From the cell containing the given text, extract its center point as [X, Y] coordinate. 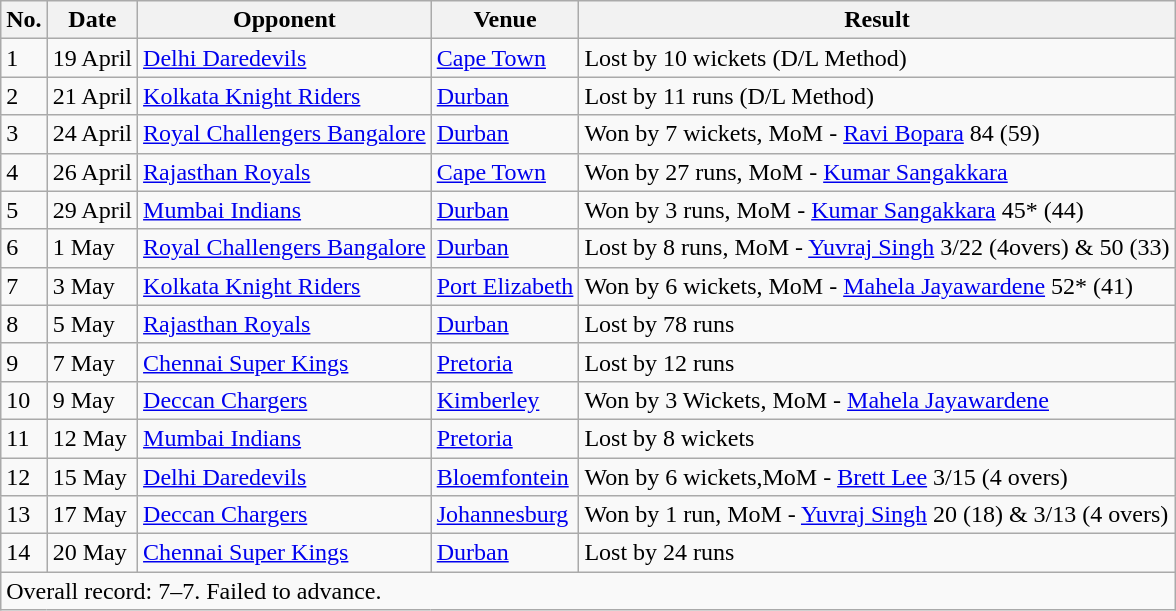
Won by 6 wickets,MoM - Brett Lee 3/15 (4 overs) [877, 477]
9 [24, 362]
Date [92, 20]
24 April [92, 134]
Lost by 11 runs (D/L Method) [877, 96]
Lost by 78 runs [877, 324]
5 May [92, 324]
Won by 3 runs, MoM - Kumar Sangakkara 45* (44) [877, 210]
3 [24, 134]
Won by 27 runs, MoM - Kumar Sangakkara [877, 172]
1 May [92, 248]
20 May [92, 553]
10 [24, 400]
15 May [92, 477]
Bloemfontein [505, 477]
7 May [92, 362]
29 April [92, 210]
Won by 3 Wickets, MoM - Mahela Jayawardene [877, 400]
13 [24, 515]
Lost by 12 runs [877, 362]
5 [24, 210]
Lost by 24 runs [877, 553]
Kimberley [505, 400]
19 April [92, 58]
Port Elizabeth [505, 286]
21 April [92, 96]
9 May [92, 400]
12 May [92, 438]
Opponent [285, 20]
14 [24, 553]
Venue [505, 20]
Won by 7 wickets, MoM - Ravi Bopara 84 (59) [877, 134]
Overall record: 7–7. Failed to advance. [588, 591]
Won by 1 run, MoM - Yuvraj Singh 20 (18) & 3/13 (4 overs) [877, 515]
11 [24, 438]
Lost by 8 runs, MoM - Yuvraj Singh 3/22 (4overs) & 50 (33) [877, 248]
7 [24, 286]
8 [24, 324]
3 May [92, 286]
12 [24, 477]
1 [24, 58]
26 April [92, 172]
6 [24, 248]
Lost by 8 wickets [877, 438]
Won by 6 wickets, MoM - Mahela Jayawardene 52* (41) [877, 286]
4 [24, 172]
2 [24, 96]
Lost by 10 wickets (D/L Method) [877, 58]
No. [24, 20]
Result [877, 20]
Johannesburg [505, 515]
17 May [92, 515]
